Provide the (X, Y) coordinate of the cell's center where the given text is located.  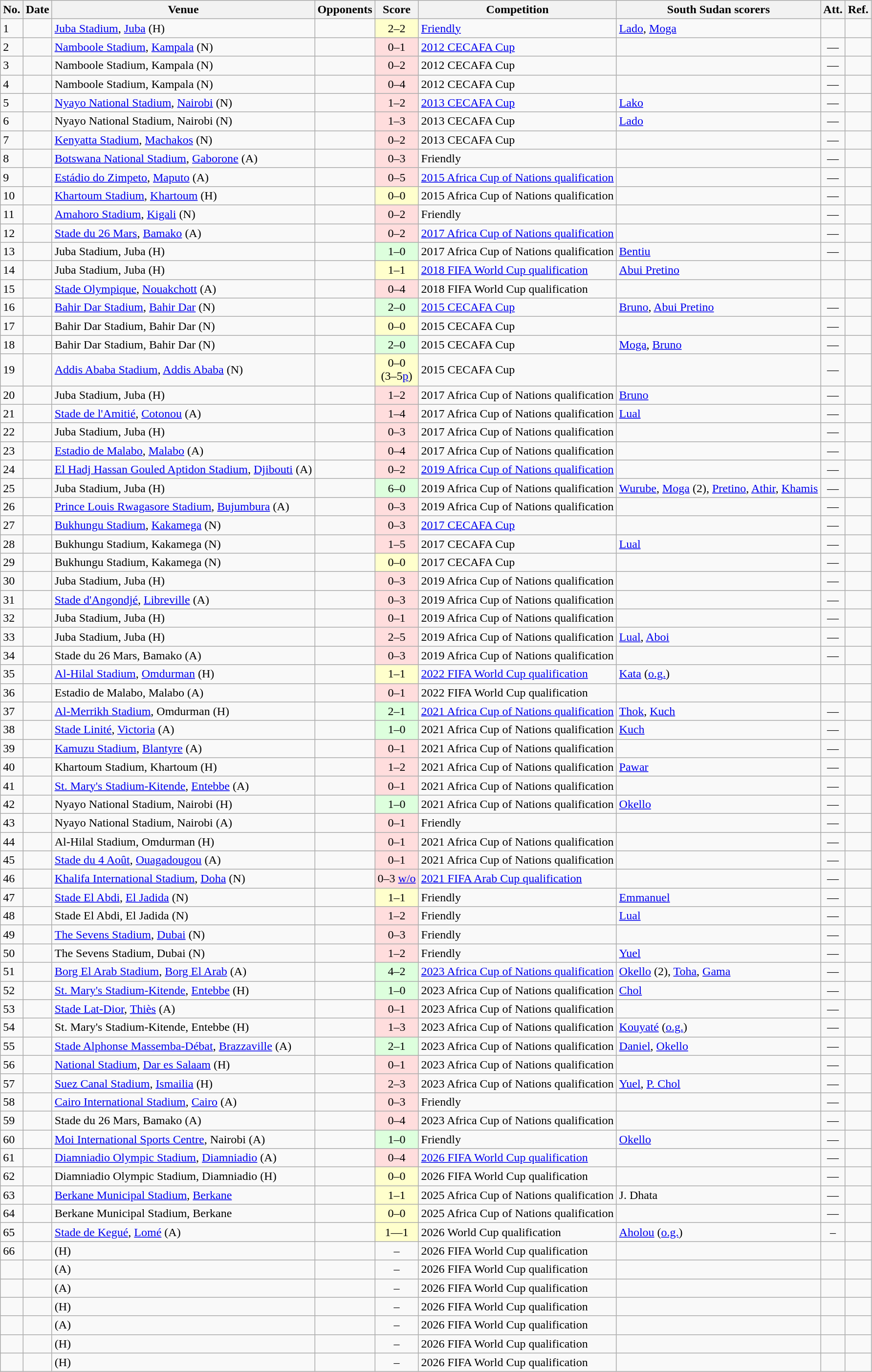
Khalifa International Stadium, Doha (N) (183, 879)
20 (12, 395)
Moga, Bruno (719, 345)
Prince Louis Rwagasore Stadium, Bujumbura (A) (183, 506)
39 (12, 748)
Pawar (719, 767)
49 (12, 935)
17 (12, 326)
0–3 w/o (397, 879)
Suez Canal Stadium, Ismailia (H) (183, 1083)
12 (12, 233)
Stade d'Angondjé, Libreville (A) (183, 600)
Lado (719, 121)
63 (12, 1195)
34 (12, 655)
St. Mary's Stadium-Kitende, Entebbe (A) (183, 785)
Stade de l'Amitié, Cotonou (A) (183, 414)
50 (12, 953)
57 (12, 1083)
Okello (2), Toha, Gama (719, 972)
29 (12, 563)
Lado, Moga (719, 28)
11 (12, 214)
1 (12, 28)
45 (12, 860)
Kata (o.g.) (719, 674)
23 (12, 451)
Wurube, Moga (2), Pretino, Athir, Khamis (719, 488)
58 (12, 1102)
27 (12, 525)
Nyayo National Stadium, Nairobi (A) (183, 823)
Bruno (719, 395)
47 (12, 897)
Competition (517, 10)
53 (12, 1009)
52 (12, 990)
Estádio do Zimpeto, Maputo (A) (183, 177)
Stade Lat-Dior, Thiès (A) (183, 1009)
Emmanuel (719, 897)
Diamniadio Olympic Stadium, Diamniadio (A) (183, 1158)
Ref. (858, 10)
40 (12, 767)
Borg El Arab Stadium, Borg El Arab (A) (183, 972)
54 (12, 1027)
51 (12, 972)
13 (12, 252)
Thok, Kuch (719, 711)
36 (12, 693)
59 (12, 1120)
64 (12, 1214)
26 (12, 506)
South Sudan scorers (719, 10)
8 (12, 158)
16 (12, 307)
2021 FIFA Arab Cup qualification (517, 879)
Chol (719, 990)
Kouyaté (o.g.) (719, 1027)
1–4 (397, 414)
Bruno, Abui Pretino (719, 307)
1—1 (397, 1232)
Al-Merrikh Stadium, Omdurman (H) (183, 711)
2026 World Cup qualification (517, 1232)
44 (12, 841)
Amahoro Stadium, Kigali (N) (183, 214)
28 (12, 544)
41 (12, 785)
56 (12, 1065)
2 (12, 47)
Botswana National Stadium, Gaborone (A) (183, 158)
42 (12, 804)
19 (12, 370)
62 (12, 1176)
48 (12, 916)
National Stadium, Dar es Salaam (H) (183, 1065)
18 (12, 345)
5 (12, 103)
3 (12, 65)
Kamuzu Stadium, Blantyre (A) (183, 748)
38 (12, 730)
Score (397, 10)
60 (12, 1139)
37 (12, 711)
66 (12, 1251)
Stade Alphonse Massemba-Débat, Brazzaville (A) (183, 1046)
Lako (719, 103)
2–2 (397, 28)
Opponents (345, 10)
65 (12, 1232)
14 (12, 270)
31 (12, 600)
4 (12, 84)
6–0 (397, 488)
61 (12, 1158)
Diamniadio Olympic Stadium, Diamniadio (H) (183, 1176)
Att. (833, 10)
Stade Olympique, Nouakchott (A) (183, 289)
Date (37, 10)
J. Dhata (719, 1195)
6 (12, 121)
Daniel, Okello (719, 1046)
2–5 (397, 637)
Venue (183, 10)
Kuch (719, 730)
Abui Pretino (719, 270)
46 (12, 879)
24 (12, 469)
Lual, Aboi (719, 637)
0–5 (397, 177)
Bentiu (719, 252)
Yuel (719, 953)
Nyayo National Stadium, Nairobi (H) (183, 804)
22 (12, 432)
15 (12, 289)
9 (12, 177)
El Hadj Hassan Gouled Aptidon Stadium, Djibouti (A) (183, 469)
21 (12, 414)
25 (12, 488)
32 (12, 618)
2–3 (397, 1083)
10 (12, 196)
1–5 (397, 544)
Aholou (o.g.) (719, 1232)
No. (12, 10)
Addis Ababa Stadium, Addis Ababa (N) (183, 370)
Yuel, P. Chol (719, 1083)
30 (12, 581)
55 (12, 1046)
7 (12, 140)
43 (12, 823)
4–2 (397, 972)
0–0(3–5p) (397, 370)
Stade Linité, Victoria (A) (183, 730)
35 (12, 674)
Kenyatta Stadium, Machakos (N) (183, 140)
Moi International Sports Centre, Nairobi (A) (183, 1139)
Stade de Kegué, Lomé (A) (183, 1232)
33 (12, 637)
Stade du 4 Août, Ouagadougou (A) (183, 860)
Cairo International Stadium, Cairo (A) (183, 1102)
